From the cell containing the given text, extract its center point as (x, y) coordinate. 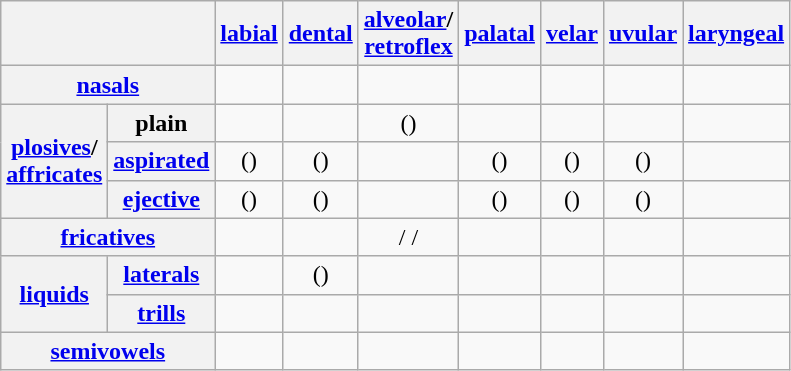
laryngeal (736, 34)
trills (162, 313)
plosives/affricates (54, 161)
plain (162, 123)
labial (249, 34)
liquids (54, 294)
semivowels (108, 351)
alveolar/retroflex (408, 34)
velar (572, 34)
fricatives (108, 237)
nasals (108, 85)
palatal (500, 34)
/ / (408, 237)
aspirated (162, 161)
uvular (642, 34)
ejective (162, 199)
dental (320, 34)
laterals (162, 275)
